Provide the (X, Y) coordinate of the cell's center where the given text is located.  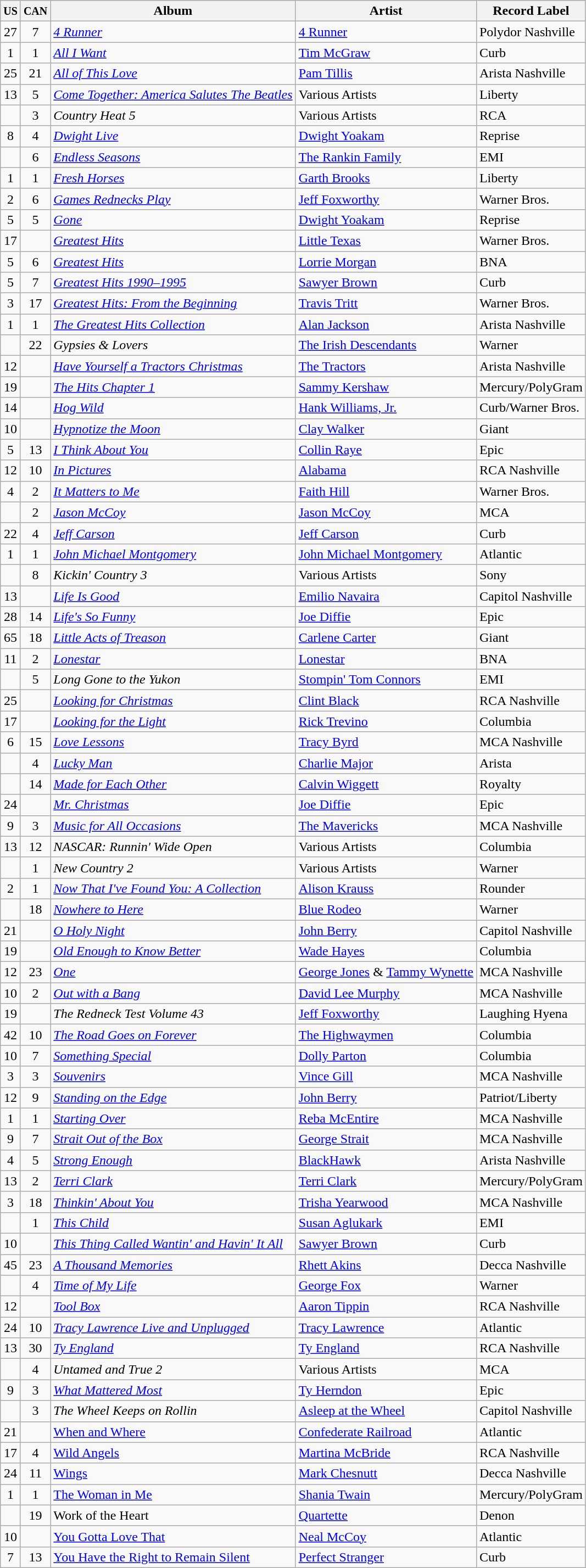
Love Lessons (173, 742)
Starting Over (173, 1118)
Dolly Parton (386, 1056)
Gone (173, 220)
The Wheel Keeps on Rollin (173, 1411)
Faith Hill (386, 491)
Denon (531, 1515)
Reba McEntire (386, 1118)
Greatest Hits: From the Beginning (173, 304)
Rounder (531, 888)
Curb/Warner Bros. (531, 408)
Standing on the Edge (173, 1097)
Little Texas (386, 240)
O Holy Night (173, 931)
Untamed and True 2 (173, 1369)
Lorrie Morgan (386, 262)
Dwight Live (173, 136)
The Woman in Me (173, 1494)
Emilio Navaira (386, 596)
Souvenirs (173, 1077)
30 (35, 1348)
Wild Angels (173, 1453)
28 (11, 617)
Life's So Funny (173, 617)
Made for Each Other (173, 784)
Clint Black (386, 701)
Carlene Carter (386, 638)
The Highwaymen (386, 1035)
Charlie Major (386, 763)
The Irish Descendants (386, 345)
Something Special (173, 1056)
Artist (386, 11)
Martina McBride (386, 1453)
Kickin' Country 3 (173, 575)
Nowhere to Here (173, 909)
Lucky Man (173, 763)
Looking for the Light (173, 721)
Aaron Tippin (386, 1307)
The Greatest Hits Collection (173, 324)
When and Where (173, 1432)
Tracy Lawrence Live and Unplugged (173, 1328)
This Thing Called Wantin' and Havin' It All (173, 1244)
Album (173, 11)
All I Want (173, 53)
Come Together: America Salutes The Beatles (173, 94)
Mark Chesnutt (386, 1474)
Patriot/Liberty (531, 1097)
Royalty (531, 784)
Out with a Bang (173, 993)
Garth Brooks (386, 178)
Fresh Horses (173, 178)
Asleep at the Wheel (386, 1411)
The Tractors (386, 366)
Tim McGraw (386, 53)
Long Gone to the Yukon (173, 680)
Endless Seasons (173, 157)
BlackHawk (386, 1160)
Rhett Akins (386, 1264)
Country Heat 5 (173, 115)
Shania Twain (386, 1494)
David Lee Murphy (386, 993)
Games Rednecks Play (173, 199)
42 (11, 1035)
Life Is Good (173, 596)
What Mattered Most (173, 1390)
Wade Hayes (386, 951)
65 (11, 638)
Time of My Life (173, 1286)
NASCAR: Runnin' Wide Open (173, 847)
45 (11, 1264)
Hypnotize the Moon (173, 429)
Strait Out of the Box (173, 1139)
It Matters to Me (173, 491)
Now That I've Found You: A Collection (173, 888)
Hog Wild (173, 408)
You Gotta Love That (173, 1536)
Collin Raye (386, 450)
Wings (173, 1474)
Travis Tritt (386, 304)
Vince Gill (386, 1077)
Tool Box (173, 1307)
Pam Tillis (386, 74)
CAN (35, 11)
Record Label (531, 11)
George Strait (386, 1139)
One (173, 972)
The Hits Chapter 1 (173, 387)
Alan Jackson (386, 324)
A Thousand Memories (173, 1264)
Stompin' Tom Connors (386, 680)
Old Enough to Know Better (173, 951)
The Road Goes on Forever (173, 1035)
Sony (531, 575)
Gypsies & Lovers (173, 345)
Hank Williams, Jr. (386, 408)
Ty Herndon (386, 1390)
Polydor Nashville (531, 32)
All of This Love (173, 74)
Arista (531, 763)
RCA (531, 115)
Quartette (386, 1515)
This Child (173, 1223)
New Country 2 (173, 867)
Strong Enough (173, 1160)
15 (35, 742)
Mr. Christmas (173, 805)
Looking for Christmas (173, 701)
Greatest Hits 1990–1995 (173, 283)
Susan Aglukark (386, 1223)
George Fox (386, 1286)
Trisha Yearwood (386, 1202)
You Have the Right to Remain Silent (173, 1557)
Blue Rodeo (386, 909)
Thinkin' About You (173, 1202)
The Redneck Test Volume 43 (173, 1014)
Little Acts of Treason (173, 638)
Alison Krauss (386, 888)
US (11, 11)
Neal McCoy (386, 1536)
Clay Walker (386, 429)
27 (11, 32)
Laughing Hyena (531, 1014)
Tracy Byrd (386, 742)
Music for All Occasions (173, 826)
The Mavericks (386, 826)
Rick Trevino (386, 721)
Sammy Kershaw (386, 387)
In Pictures (173, 471)
Alabama (386, 471)
Have Yourself a Tractors Christmas (173, 366)
Tracy Lawrence (386, 1328)
The Rankin Family (386, 157)
I Think About You (173, 450)
Calvin Wiggett (386, 784)
Confederate Railroad (386, 1432)
Work of the Heart (173, 1515)
George Jones & Tammy Wynette (386, 972)
Perfect Stranger (386, 1557)
